Detect which cell encompasses the target text, then output its (x, y) center coordinate. 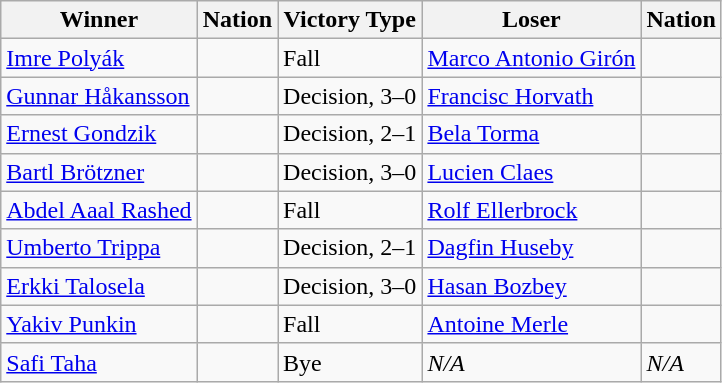
Dagfin Huseby (532, 248)
Winner (99, 20)
Imre Polyák (99, 58)
Francisc Horvath (532, 96)
Umberto Trippa (99, 248)
Rolf Ellerbrock (532, 210)
Antoine Merle (532, 324)
Marco Antonio Girón (532, 58)
Safi Taha (99, 362)
Hasan Bozbey (532, 286)
Erkki Talosela (99, 286)
Bye (350, 362)
Yakiv Punkin (99, 324)
Loser (532, 20)
Abdel Aaal Rashed (99, 210)
Gunnar Håkansson (99, 96)
Victory Type (350, 20)
Bartl Brötzner (99, 172)
Ernest Gondzik (99, 134)
Lucien Claes (532, 172)
Bela Torma (532, 134)
